Identify which cell holds the provided text, then report its [x, y] central coordinate. 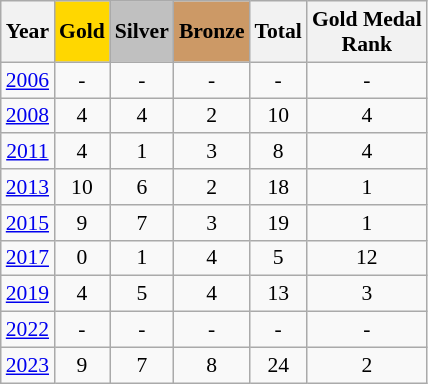
0 [82, 258]
Gold Medal Rank [367, 32]
2023 [28, 365]
2022 [28, 330]
12 [367, 258]
Gold [82, 32]
2015 [28, 223]
Bronze [212, 32]
Total [278, 32]
2019 [28, 294]
2017 [28, 258]
Year [28, 32]
2011 [28, 152]
6 [142, 187]
13 [278, 294]
2008 [28, 116]
2013 [28, 187]
18 [278, 187]
19 [278, 223]
24 [278, 365]
Silver [142, 32]
2006 [28, 80]
